Detect which cell encompasses the target text, then output its (x, y) center coordinate. 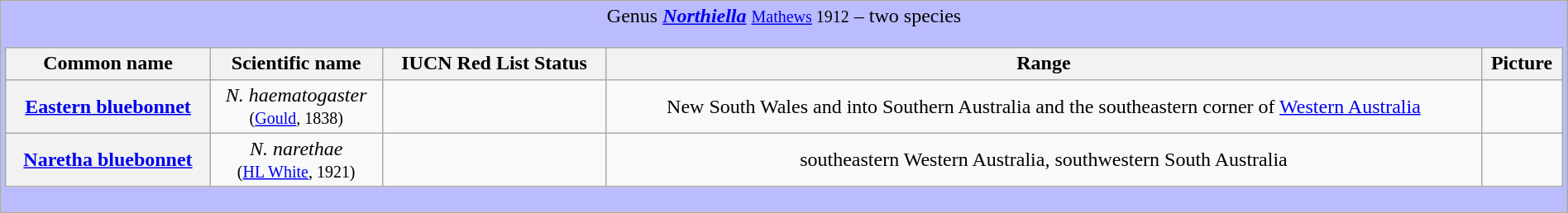
Common name (108, 64)
southeastern Western Australia, southwestern South Australia (1044, 160)
New South Wales and into Southern Australia and the southeastern corner of Western Australia (1044, 106)
Picture (1522, 64)
Naretha bluebonnet (108, 160)
Scientific name (296, 64)
N. haematogaster (Gould, 1838) (296, 106)
Eastern bluebonnet (108, 106)
N. narethae (HL White, 1921) (296, 160)
IUCN Red List Status (494, 64)
Range (1044, 64)
